Extract the [x, y] coordinate from the center of the cell holding the provided text.  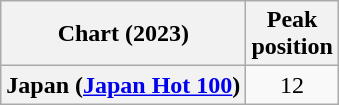
Peakposition [292, 34]
12 [292, 85]
Japan (Japan Hot 100) [124, 85]
Chart (2023) [124, 34]
